Find where the given text appears and provide that cell's center as [X, Y] coordinate. 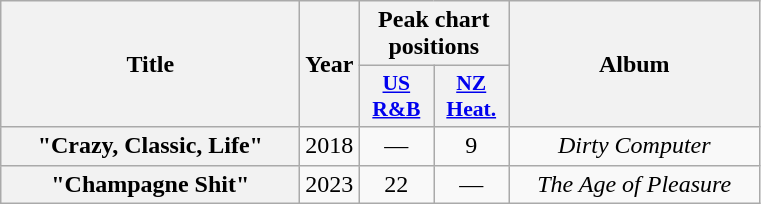
"Champagne Shit" [150, 184]
"Crazy, Classic, Life" [150, 146]
2023 [330, 184]
Album [634, 64]
Peak chart positions [434, 34]
The Age of Pleasure [634, 184]
USR&B [396, 96]
2018 [330, 146]
9 [472, 146]
Title [150, 64]
Year [330, 64]
22 [396, 184]
NZHeat. [472, 96]
Dirty Computer [634, 146]
